Find where the given text appears and provide that cell's center as (X, Y) coordinate. 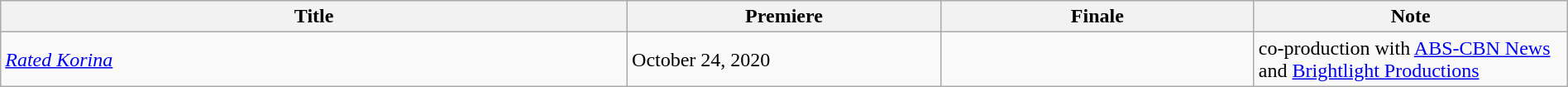
co-production with ABS-CBN News and Brightlight Productions (1411, 60)
Note (1411, 17)
Rated Korina (314, 60)
October 24, 2020 (784, 60)
Finale (1097, 17)
Title (314, 17)
Premiere (784, 17)
